Locate the cell with the specified text and output its [X, Y] center coordinate. 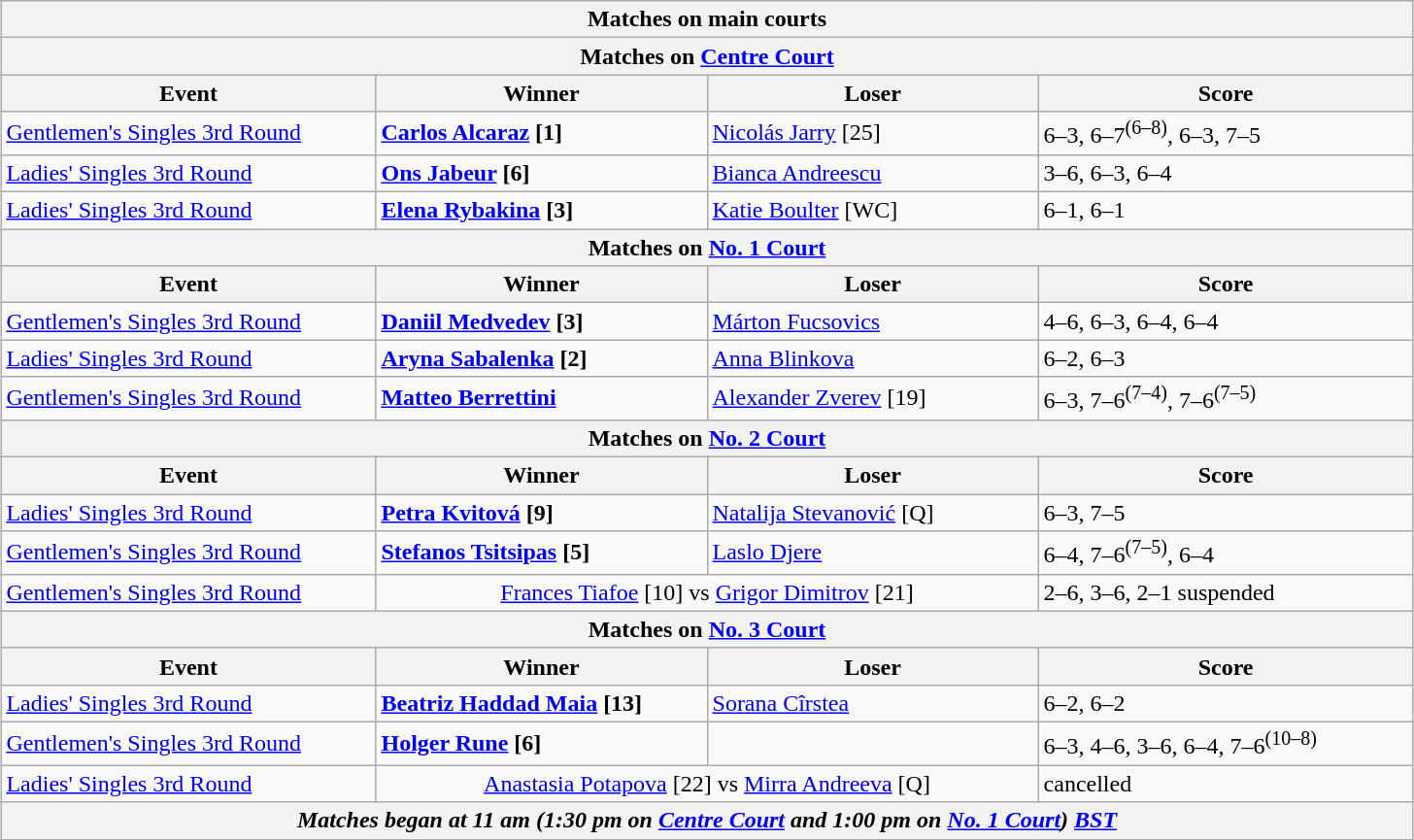
Anna Blinkova [872, 358]
6–4, 7–6(7–5), 6–4 [1226, 554]
Matches on Centre Court [707, 56]
Anastasia Potapova [22] vs Mirra Andreeva [Q] [707, 784]
Nicolás Jarry [25] [872, 134]
3–6, 6–3, 6–4 [1226, 173]
Matches on No. 2 Court [707, 438]
6–2, 6–2 [1226, 703]
Sorana Cîrstea [872, 703]
6–3, 6–7(6–8), 6–3, 7–5 [1226, 134]
Frances Tiafoe [10] vs Grigor Dimitrov [21] [707, 592]
4–6, 6–3, 6–4, 6–4 [1226, 321]
Ons Jabeur [6] [542, 173]
Alexander Zverev [19] [872, 398]
cancelled [1226, 784]
Laslo Djere [872, 554]
6–2, 6–3 [1226, 358]
Aryna Sabalenka [2] [542, 358]
Holger Rune [6] [542, 744]
Katie Boulter [WC] [872, 211]
Daniil Medvedev [3] [542, 321]
Bianca Andreescu [872, 173]
Natalija Stevanović [Q] [872, 513]
Carlos Alcaraz [1] [542, 134]
Matteo Berrettini [542, 398]
Matches on No. 1 Court [707, 248]
Petra Kvitová [9] [542, 513]
6–3, 7–5 [1226, 513]
2–6, 3–6, 2–1 suspended [1226, 592]
Matches on No. 3 Court [707, 629]
Stefanos Tsitsipas [5] [542, 554]
Matches began at 11 am (1:30 pm on Centre Court and 1:00 pm on No. 1 Court) BST [707, 821]
Beatriz Haddad Maia [13] [542, 703]
6–3, 4–6, 3–6, 6–4, 7–6(10–8) [1226, 744]
Matches on main courts [707, 19]
Márton Fucsovics [872, 321]
Elena Rybakina [3] [542, 211]
6–3, 7–6(7–4), 7–6(7–5) [1226, 398]
6–1, 6–1 [1226, 211]
